For the text-containing cell, return its midpoint in [x, y] coordinate format. 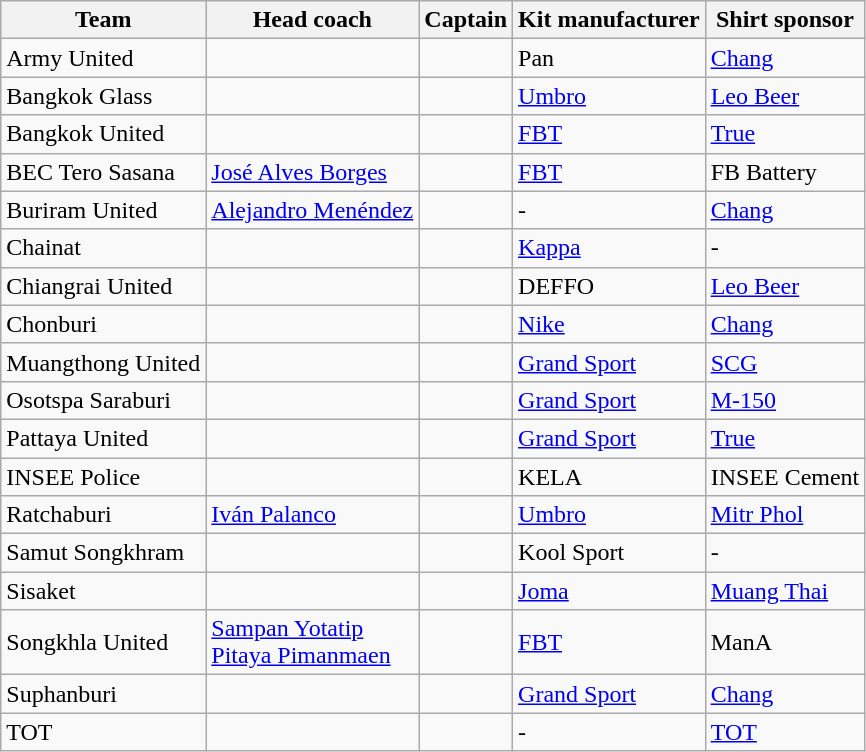
Captain [466, 20]
Mitr Phol [785, 515]
Muangthong United [104, 362]
Bangkok Glass [104, 96]
Chonburi [104, 324]
Samut Songkhram [104, 553]
INSEE Cement [785, 477]
INSEE Police [104, 477]
M-150 [785, 400]
Songkhla United [104, 642]
Kool Sport [610, 553]
Kit manufacturer [610, 20]
SCG [785, 362]
Shirt sponsor [785, 20]
Sampan Yotatip Pitaya Pimanmaen [312, 642]
Nike [610, 324]
Alejandro Menéndez [312, 210]
Bangkok United [104, 134]
Ratchaburi [104, 515]
Buriram United [104, 210]
KELA [610, 477]
FB Battery [785, 172]
Sisaket [104, 591]
Iván Palanco [312, 515]
Team [104, 20]
Muang Thai [785, 591]
Army United [104, 58]
DEFFO [610, 286]
ManA [785, 642]
Head coach [312, 20]
Suphanburi [104, 694]
Joma [610, 591]
Chainat [104, 248]
Kappa [610, 248]
Pattaya United [104, 438]
Chiangrai United [104, 286]
José Alves Borges [312, 172]
BEC Tero Sasana [104, 172]
Osotspa Saraburi [104, 400]
Pan [610, 58]
